Scan for the cell matching the given text and deliver its (X, Y) coordinate at center. 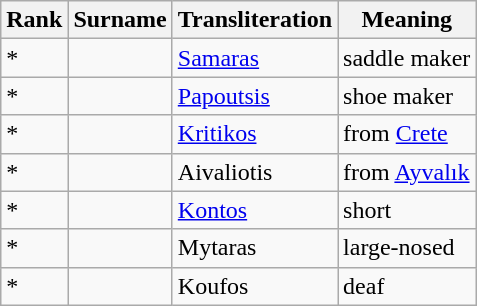
Surname (120, 20)
Rank (34, 20)
short (407, 210)
Aivaliotis (254, 172)
deaf (407, 286)
from Ayvalık (407, 172)
from Crete (407, 134)
Kritikos (254, 134)
Samaras (254, 58)
Kontos (254, 210)
Papoutsis (254, 96)
Mytaras (254, 248)
Meaning (407, 20)
Transliteration (254, 20)
shoe maker (407, 96)
large-nosed (407, 248)
saddle maker (407, 58)
Koufos (254, 286)
